Return the (X, Y) coordinate for the center point of the cell that contains the specified text.  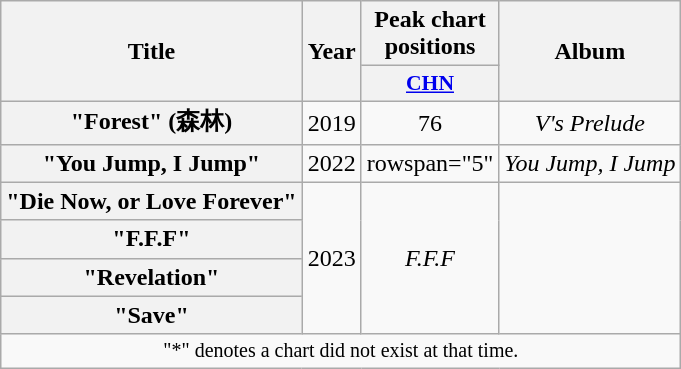
"You Jump, I Jump" (152, 163)
"Revelation" (152, 277)
2022 (332, 163)
"*" denotes a chart did not exist at that time. (341, 350)
Year (332, 52)
"F.F.F" (152, 239)
"Forest" (森林) (152, 122)
"Save" (152, 315)
2019 (332, 122)
2023 (332, 258)
CHN (430, 84)
V's Prelude (590, 122)
F.F.F (430, 258)
rowspan="5" (430, 163)
Peak chart positions (430, 34)
Title (152, 52)
76 (430, 122)
You Jump, I Jump (590, 163)
"Die Now, or Love Forever" (152, 201)
Album (590, 52)
